Determine the [x, y] coordinate at the center of the cell enclosing the given text.  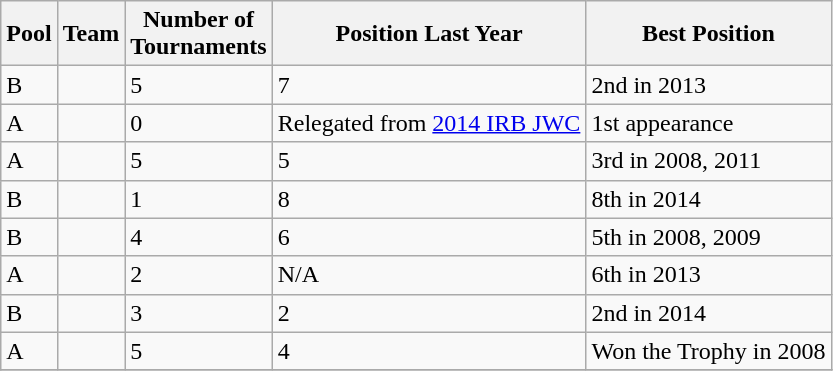
1 [199, 199]
7 [429, 85]
0 [199, 123]
Pool [29, 34]
5th in 2008, 2009 [708, 237]
Team [91, 34]
6 [429, 237]
8th in 2014 [708, 199]
Best Position [708, 34]
Relegated from 2014 IRB JWC [429, 123]
Position Last Year [429, 34]
1st appearance [708, 123]
Won the Trophy in 2008 [708, 351]
3rd in 2008, 2011 [708, 161]
2nd in 2013 [708, 85]
3 [199, 313]
8 [429, 199]
Number of Tournaments [199, 34]
N/A [429, 275]
2nd in 2014 [708, 313]
6th in 2013 [708, 275]
